Capture the cell that displays the provided text and extract its [x, y] central coordinate. 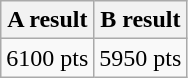
A result [48, 20]
B result [140, 20]
5950 pts [140, 58]
6100 pts [48, 58]
